Output the (x, y) coordinate of the center of the cell containing the given text.  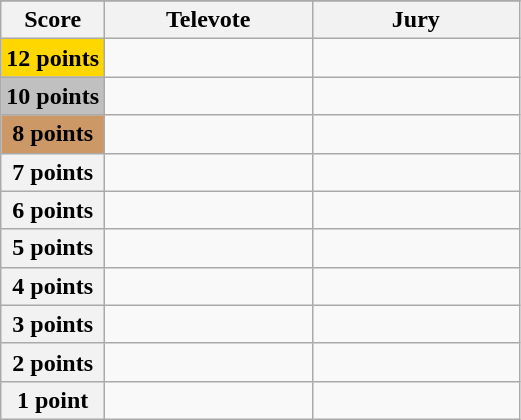
Score (53, 20)
7 points (53, 172)
2 points (53, 362)
10 points (53, 96)
8 points (53, 134)
6 points (53, 210)
Televote (209, 20)
5 points (53, 248)
1 point (53, 400)
4 points (53, 286)
12 points (53, 58)
Jury (416, 20)
3 points (53, 324)
